Search for the cell housing the specified text and yield its (x, y) center coordinate. 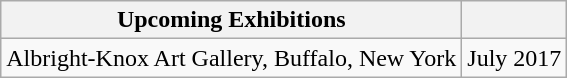
Upcoming Exhibitions (232, 20)
Albright-Knox Art Gallery, Buffalo, New York (232, 58)
July 2017 (514, 58)
